Identify which cell holds the provided text, then report its [x, y] central coordinate. 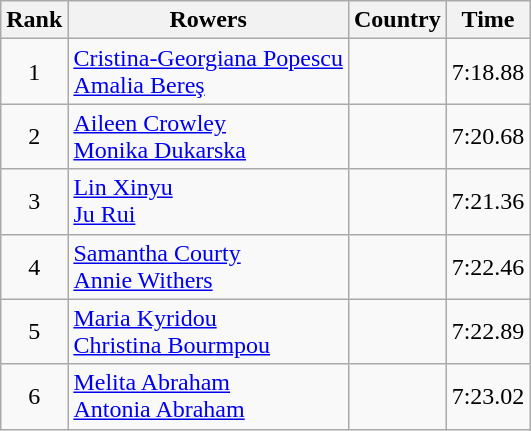
Time [488, 20]
Aileen CrowleyMonika Dukarska [208, 136]
4 [34, 266]
1 [34, 72]
5 [34, 332]
Rowers [208, 20]
7:22.46 [488, 266]
Samantha CourtyAnnie Withers [208, 266]
Maria KyridouChristina Bourmpou [208, 332]
7:22.89 [488, 332]
Rank [34, 20]
7:23.02 [488, 396]
Melita AbrahamAntonia Abraham [208, 396]
7:21.36 [488, 202]
7:18.88 [488, 72]
6 [34, 396]
Cristina-Georgiana PopescuAmalia Bereş [208, 72]
7:20.68 [488, 136]
2 [34, 136]
Country [397, 20]
3 [34, 202]
Lin XinyuJu Rui [208, 202]
